Pinpoint the cell where the given text exists, returning its (X, Y) midpoint coordinate. 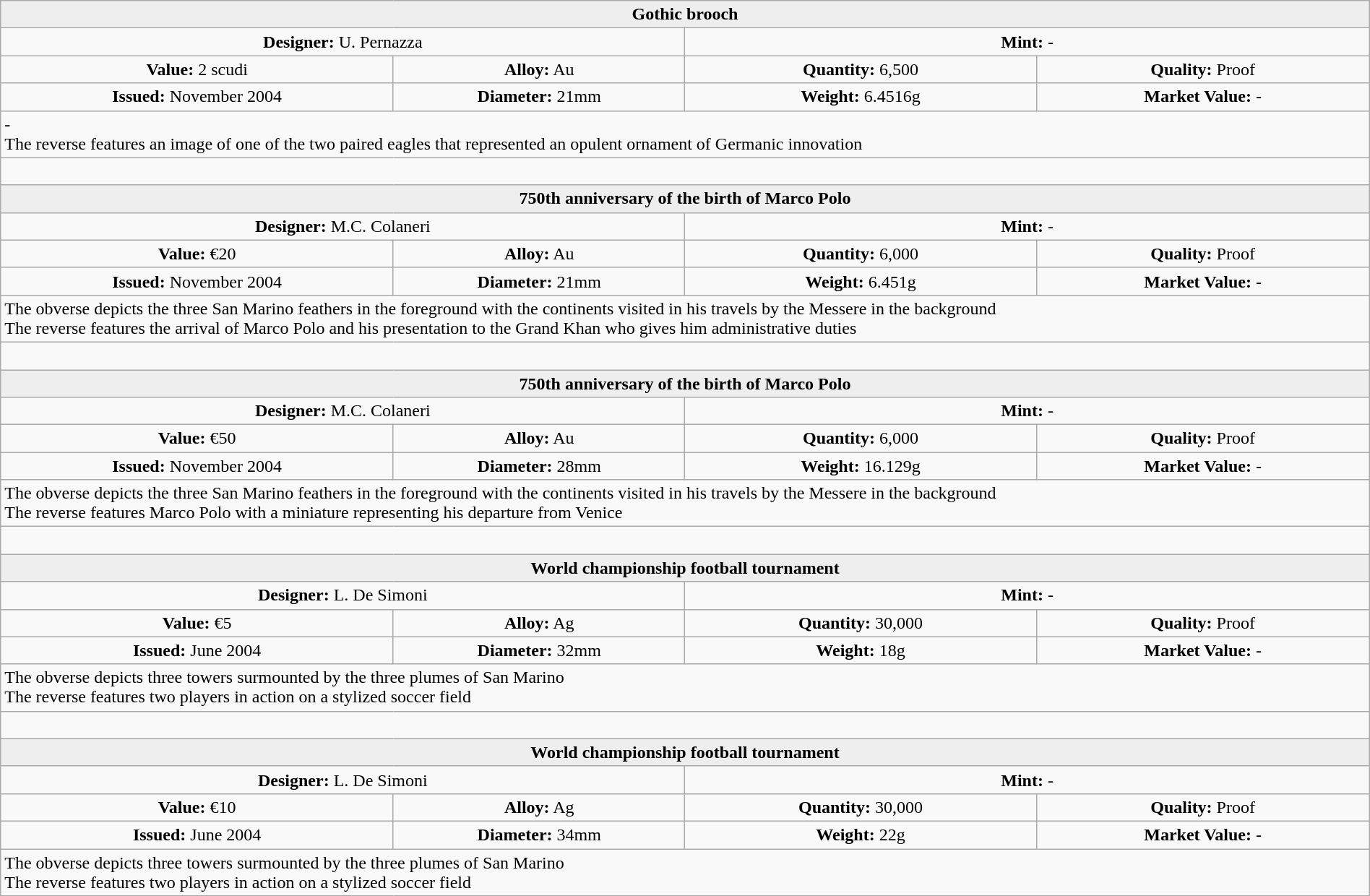
Weight: 6.451g (861, 281)
Value: €5 (197, 623)
Gothic brooch (685, 14)
Weight: 16.129g (861, 466)
Value: €50 (197, 439)
Weight: 6.4516g (861, 97)
Diameter: 32mm (539, 650)
Designer: U. Pernazza (342, 42)
Value: €20 (197, 254)
Quantity: 6,500 (861, 69)
Diameter: 34mm (539, 835)
-The reverse features an image of one of the two paired eagles that represented an opulent ornament of Germanic innovation (685, 134)
Weight: 22g (861, 835)
Weight: 18g (861, 650)
Value: 2 scudi (197, 69)
Diameter: 28mm (539, 466)
Value: €10 (197, 807)
